Extract the [x, y] coordinate from the center of the cell holding the provided text.  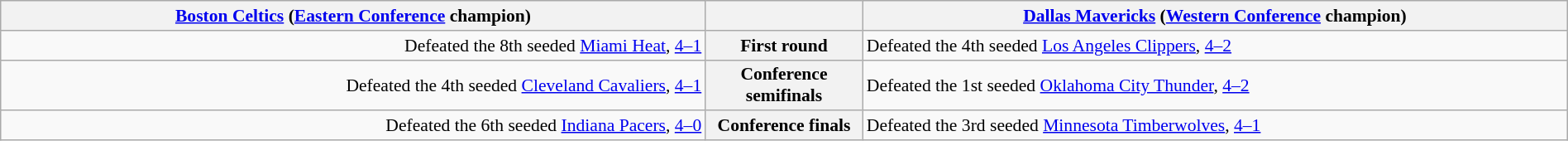
Defeated the 3rd seeded Minnesota Timberwolves, 4–1 [1216, 126]
Boston Celtics (Eastern Conference champion) [354, 16]
Defeated the 1st seeded Oklahoma City Thunder, 4–2 [1216, 85]
Defeated the 4th seeded Cleveland Cavaliers, 4–1 [354, 85]
Defeated the 8th seeded Miami Heat, 4–1 [354, 46]
Defeated the 4th seeded Los Angeles Clippers, 4–2 [1216, 46]
Conference finals [784, 126]
First round [784, 46]
Dallas Mavericks (Western Conference champion) [1216, 16]
Defeated the 6th seeded Indiana Pacers, 4–0 [354, 126]
Conference semifinals [784, 85]
